Identify which cell holds the provided text, then report its (X, Y) central coordinate. 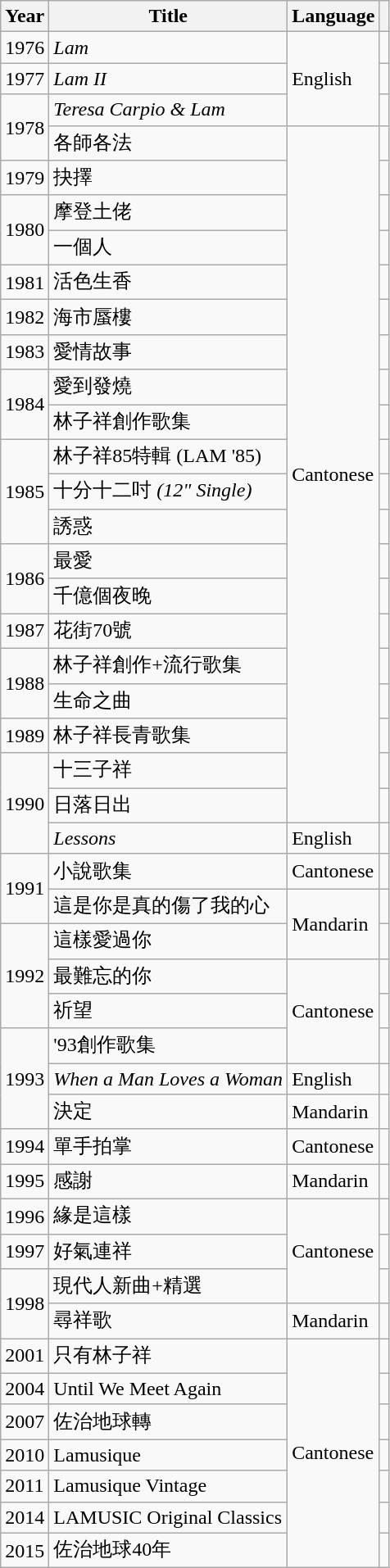
2015 (25, 1550)
1978 (25, 128)
這樣愛過你 (169, 940)
1996 (25, 1216)
2014 (25, 1517)
Year (25, 16)
1997 (25, 1252)
日落日出 (169, 806)
1984 (25, 405)
Lamusique (169, 1455)
摩登土佬 (169, 213)
十分十二吋 (12" Single) (169, 492)
愛情故事 (169, 352)
2001 (25, 1357)
When a Man Loves a Woman (169, 1079)
祈望 (169, 1011)
只有林子祥 (169, 1357)
各師各法 (169, 143)
林子祥創作歌集 (169, 423)
1993 (25, 1078)
Teresa Carpio & Lam (169, 110)
1988 (25, 683)
感謝 (169, 1181)
佐治地球40年 (169, 1550)
2010 (25, 1455)
Lamusique Vintage (169, 1486)
生命之曲 (169, 701)
十三子祥 (169, 770)
一個人 (169, 247)
佐治地球轉 (169, 1422)
誘惑 (169, 526)
Until We Meet Again (169, 1389)
Lam (169, 48)
決定 (169, 1113)
1979 (25, 179)
1983 (25, 352)
1989 (25, 736)
抉擇 (169, 179)
Title (169, 16)
尋祥歌 (169, 1321)
緣是這樣 (169, 1216)
1987 (25, 631)
Lessons (169, 838)
單手拍掌 (169, 1147)
1985 (25, 492)
1977 (25, 79)
活色生香 (169, 282)
2007 (25, 1422)
LAMUSIC Original Classics (169, 1517)
最愛 (169, 562)
1982 (25, 318)
'93創作歌集 (169, 1045)
花街70號 (169, 631)
Lam II (169, 79)
林子祥創作+流行歌集 (169, 665)
海市蜃樓 (169, 318)
這是你是真的傷了我的心 (169, 906)
林子祥長青歌集 (169, 736)
Language (333, 16)
現代人新曲+精選 (169, 1286)
2011 (25, 1486)
2004 (25, 1389)
愛到發燒 (169, 387)
1992 (25, 976)
1991 (25, 888)
1981 (25, 282)
好氣連祥 (169, 1252)
千億個夜晚 (169, 596)
1995 (25, 1181)
1994 (25, 1147)
林子祥85特輯 (LAM '85) (169, 457)
1980 (25, 229)
1998 (25, 1304)
最難忘的你 (169, 977)
1986 (25, 578)
1976 (25, 48)
1990 (25, 803)
小說歌集 (169, 872)
